For the text-containing cell, return its midpoint in (X, Y) coordinate format. 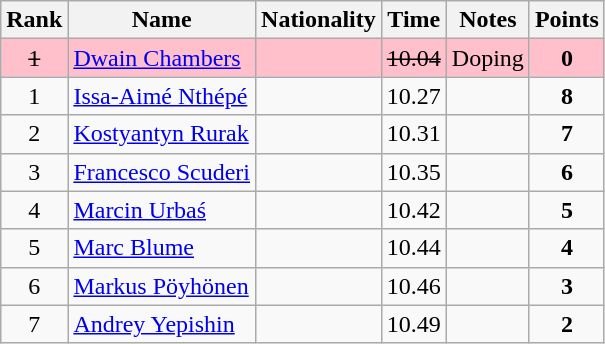
8 (566, 96)
Notes (488, 20)
10.31 (414, 134)
10.35 (414, 172)
Dwain Chambers (162, 58)
Doping (488, 58)
Marcin Urbaś (162, 210)
10.49 (414, 324)
Time (414, 20)
10.04 (414, 58)
Points (566, 20)
Francesco Scuderi (162, 172)
10.42 (414, 210)
Issa-Aimé Nthépé (162, 96)
Nationality (319, 20)
10.27 (414, 96)
Rank (34, 20)
0 (566, 58)
10.46 (414, 286)
Kostyantyn Rurak (162, 134)
10.44 (414, 248)
Marc Blume (162, 248)
Name (162, 20)
Markus Pöyhönen (162, 286)
Andrey Yepishin (162, 324)
